Scan for the cell matching the given text and deliver its [X, Y] coordinate at center. 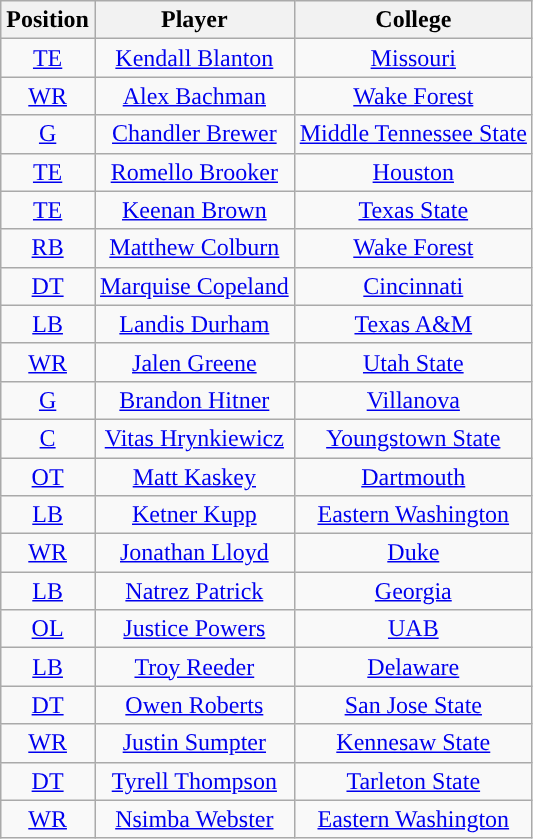
Missouri [413, 58]
Troy Reeder [194, 667]
Brandon Hitner [194, 400]
San Jose State [413, 705]
Alex Bachman [194, 96]
Tarleton State [413, 781]
Texas State [413, 210]
Tyrell Thompson [194, 781]
Justice Powers [194, 629]
UAB [413, 629]
Ketner Kupp [194, 515]
Villanova [413, 400]
Position [48, 20]
Matthew Colburn [194, 248]
Keenan Brown [194, 210]
Landis Durham [194, 324]
OT [48, 477]
Youngstown State [413, 438]
Utah State [413, 362]
RB [48, 248]
Texas A&M [413, 324]
Jalen Greene [194, 362]
Player [194, 20]
Georgia [413, 591]
Delaware [413, 667]
Matt Kaskey [194, 477]
Jonathan Lloyd [194, 553]
Dartmouth [413, 477]
Houston [413, 172]
Vitas Hrynkiewicz [194, 438]
Chandler Brewer [194, 134]
OL [48, 629]
Duke [413, 553]
Kendall Blanton [194, 58]
Cincinnati [413, 286]
Marquise Copeland [194, 286]
Natrez Patrick [194, 591]
College [413, 20]
Romello Brooker [194, 172]
Kennesaw State [413, 743]
Justin Sumpter [194, 743]
Middle Tennessee State [413, 134]
Owen Roberts [194, 705]
Nsimba Webster [194, 819]
C [48, 438]
